Return (X, Y) of the center of cell containing provided text 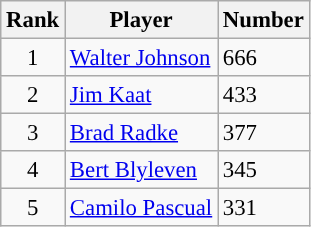
Player (142, 20)
Walter Johnson (142, 58)
345 (264, 170)
5 (33, 208)
Bert Blyleven (142, 170)
4 (33, 170)
377 (264, 133)
Brad Radke (142, 133)
Number (264, 20)
Rank (33, 20)
433 (264, 95)
2 (33, 95)
666 (264, 58)
331 (264, 208)
Camilo Pascual (142, 208)
3 (33, 133)
Jim Kaat (142, 95)
1 (33, 58)
